Output the (x, y) coordinate of the center of the cell containing the given text.  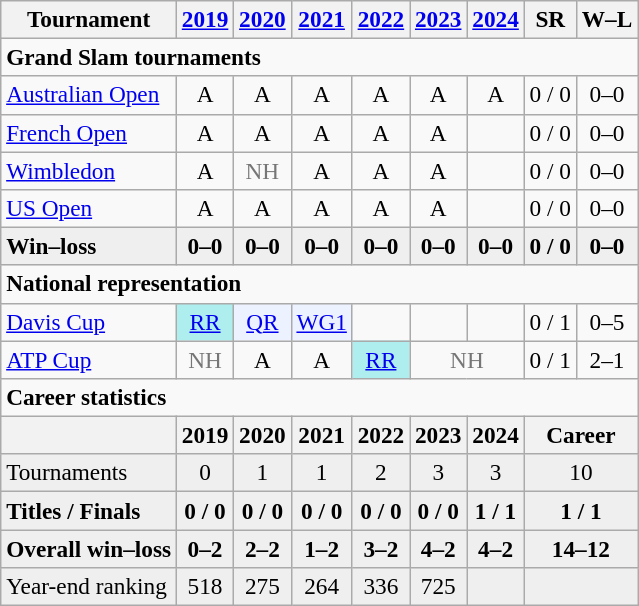
National representation (320, 284)
Career (580, 435)
0–5 (606, 322)
Overall win–loss (89, 548)
ATP Cup (89, 359)
2–1 (606, 359)
Career statistics (320, 397)
QR (262, 322)
336 (380, 586)
Australian Open (89, 95)
10 (580, 473)
Wimbledon (89, 170)
3–2 (380, 548)
French Open (89, 133)
Year-end ranking (89, 586)
275 (262, 586)
W–L (606, 19)
Grand Slam tournaments (320, 57)
Davis Cup (89, 322)
0 (204, 473)
Tournaments (89, 473)
2 (380, 473)
US Open (89, 208)
Win–loss (89, 246)
WG1 (322, 322)
SR (550, 19)
Titles / Finals (89, 510)
Tournament (89, 19)
264 (322, 586)
14–12 (580, 548)
725 (438, 586)
0–2 (204, 548)
1–2 (322, 548)
2–2 (262, 548)
518 (204, 586)
